From the cell containing the given text, extract its center point as [X, Y] coordinate. 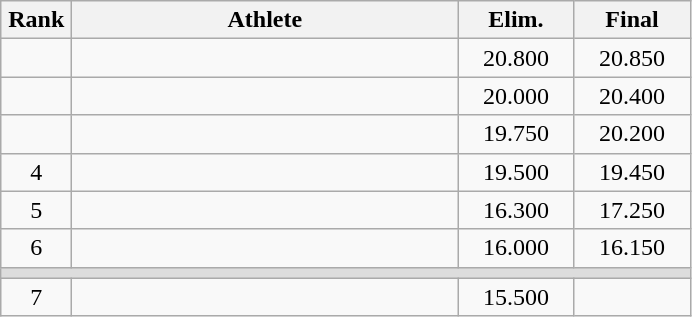
16.300 [516, 210]
15.500 [516, 297]
5 [36, 210]
17.250 [632, 210]
4 [36, 172]
6 [36, 248]
20.400 [632, 96]
16.000 [516, 248]
20.000 [516, 96]
7 [36, 297]
20.200 [632, 134]
20.850 [632, 58]
20.800 [516, 58]
16.150 [632, 248]
19.750 [516, 134]
Elim. [516, 20]
Athlete [265, 20]
Final [632, 20]
19.450 [632, 172]
Rank [36, 20]
19.500 [516, 172]
